Scan for the cell matching the given text and deliver its [x, y] coordinate at center. 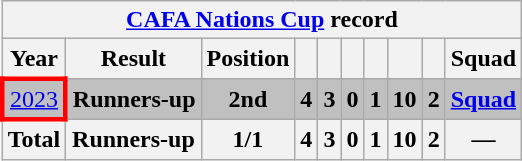
2nd [248, 98]
Result [134, 59]
1/1 [248, 139]
Year [34, 59]
Total [34, 139]
2023 [34, 98]
CAFA Nations Cup record [262, 20]
— [483, 139]
Position [248, 59]
